Capture the cell that displays the provided text and extract its (x, y) central coordinate. 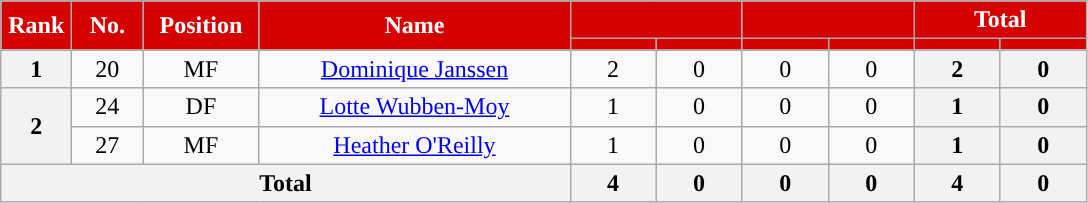
20 (108, 69)
Rank (36, 26)
27 (108, 145)
No. (108, 26)
Position (201, 26)
Lotte Wubben-Moy (414, 107)
24 (108, 107)
Heather O'Reilly (414, 145)
DF (201, 107)
Name (414, 26)
Dominique Janssen (414, 69)
